Find where the given text appears and provide that cell's center as [x, y] coordinate. 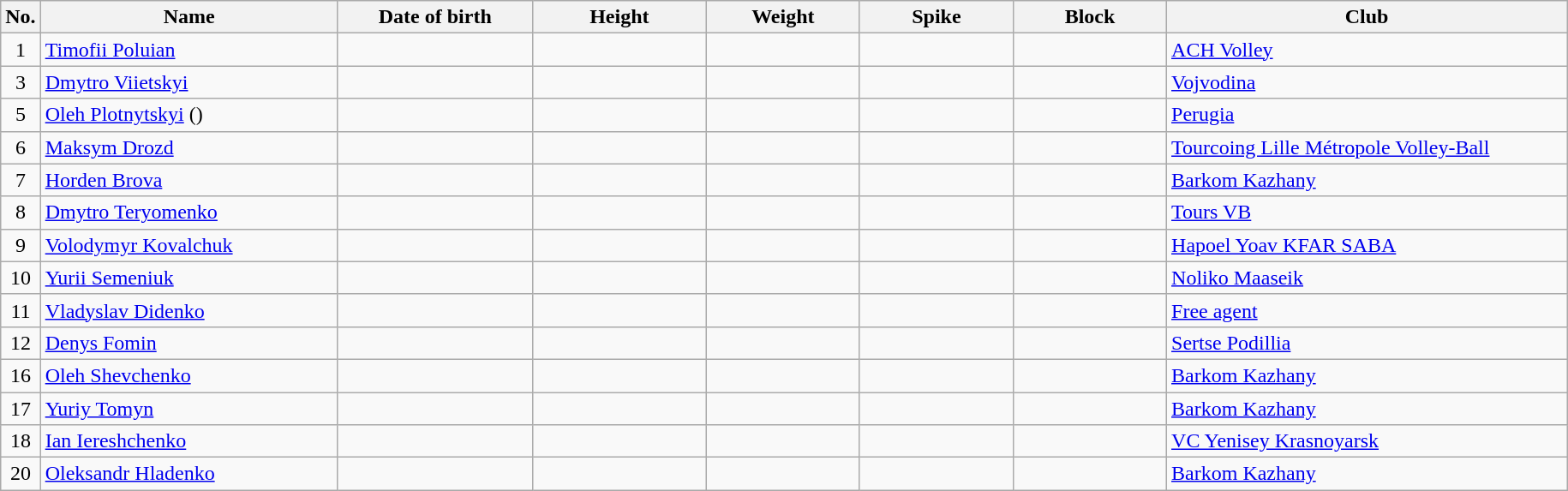
Oleksandr Hladenko [189, 474]
Noliko Maaseik [1368, 278]
Ian Iereshchenko [189, 441]
7 [21, 180]
Tours VB [1368, 213]
9 [21, 245]
Dmytro Teryomenko [189, 213]
12 [21, 343]
Club [1368, 17]
Oleh Plotnytskyi () [189, 115]
Denys Fomin [189, 343]
17 [21, 409]
5 [21, 115]
Volodymyr Kovalchuk [189, 245]
Perugia [1368, 115]
Dmytro Viietskyi [189, 82]
Free agent [1368, 310]
Vojvodina [1368, 82]
8 [21, 213]
16 [21, 375]
Yurii Semeniuk [189, 278]
6 [21, 147]
Name [189, 17]
Sertse Podillia [1368, 343]
Block [1090, 17]
10 [21, 278]
Hapoel Yoav KFAR SABA [1368, 245]
No. [21, 17]
Timofii Poluian [189, 50]
Maksym Drozd [189, 147]
20 [21, 474]
Spike [936, 17]
Weight [783, 17]
Yuriy Tomyn [189, 409]
Tourcoing Lille Métropole Volley-Ball [1368, 147]
VC Yenisey Krasnoyarsk [1368, 441]
Height [619, 17]
ACH Volley [1368, 50]
Vladyslav Didenko [189, 310]
Date of birth [435, 17]
Horden Brova [189, 180]
18 [21, 441]
3 [21, 82]
Oleh Shevchenko [189, 375]
11 [21, 310]
1 [21, 50]
